Capture the cell that displays the provided text and extract its [x, y] central coordinate. 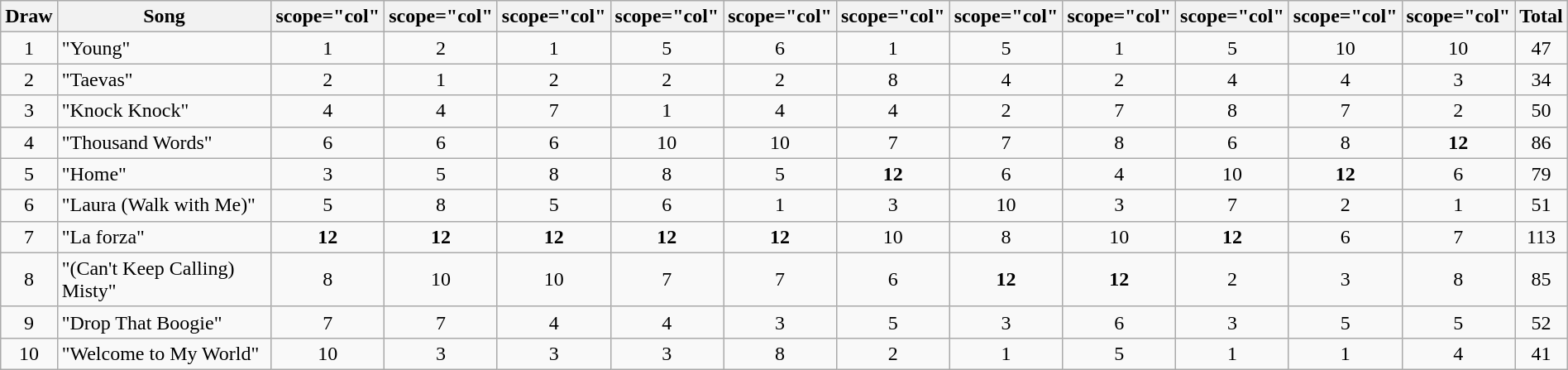
"Thousand Words" [164, 142]
34 [1542, 79]
"Home" [164, 174]
"Drop That Boogie" [164, 322]
"Welcome to My World" [164, 353]
50 [1542, 111]
79 [1542, 174]
Total [1542, 17]
86 [1542, 142]
41 [1542, 353]
"(Can't Keep Calling) Misty" [164, 280]
113 [1542, 237]
85 [1542, 280]
"Knock Knock" [164, 111]
47 [1542, 48]
51 [1542, 205]
Draw [29, 17]
9 [29, 322]
Song [164, 17]
"Young" [164, 48]
"Taevas" [164, 79]
"La forza" [164, 237]
52 [1542, 322]
"Laura (Walk with Me)" [164, 205]
